Identify which cell holds the provided text, then report its (x, y) central coordinate. 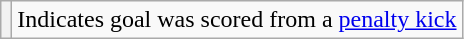
Indicates goal was scored from a penalty kick (237, 20)
